Determine the (x, y) coordinate at the center of the cell enclosing the given text.  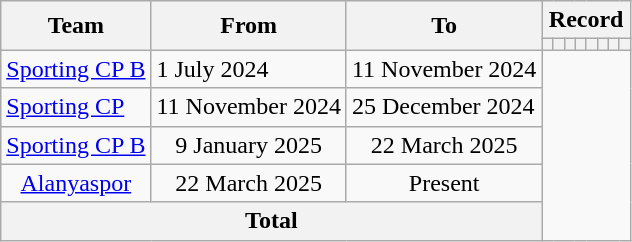
25 December 2024 (444, 107)
Present (444, 183)
9 January 2025 (248, 145)
From (248, 26)
Total (272, 221)
Record (586, 20)
To (444, 26)
Team (76, 26)
1 July 2024 (248, 69)
Alanyaspor (76, 183)
Sporting CP (76, 107)
